Return the [x, y] coordinate for the center point of the cell that contains the specified text.  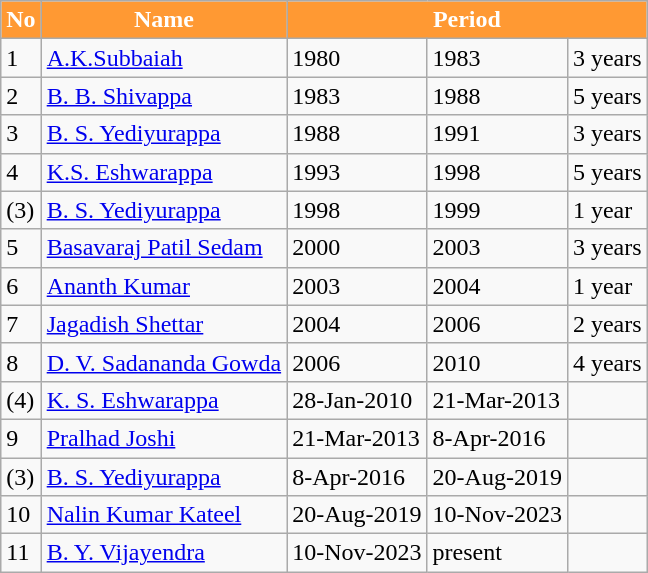
1980 [357, 58]
11 [21, 553]
B. B. Shivappa [164, 96]
2 years [607, 324]
6 [21, 286]
Basavaraj Patil Sedam [164, 248]
4 [21, 172]
(4) [21, 400]
Nalin Kumar Kateel [164, 515]
8 [21, 362]
4 years [607, 362]
A.K.Subbaiah [164, 58]
28-Jan-2010 [357, 400]
1 [21, 58]
2010 [497, 362]
1999 [497, 210]
K. S. Eshwarappa [164, 400]
3 [21, 134]
2 [21, 96]
7 [21, 324]
10 [21, 515]
K.S. Eshwarappa [164, 172]
5 [21, 248]
Ananth Kumar [164, 286]
Period [467, 20]
D. V. Sadananda Gowda [164, 362]
present [497, 553]
Name [164, 20]
1993 [357, 172]
2000 [357, 248]
1991 [497, 134]
Jagadish Shettar [164, 324]
Pralhad Joshi [164, 438]
No [21, 20]
B. Y. Vijayendra [164, 553]
9 [21, 438]
